For the text-containing cell, return its midpoint in (x, y) coordinate format. 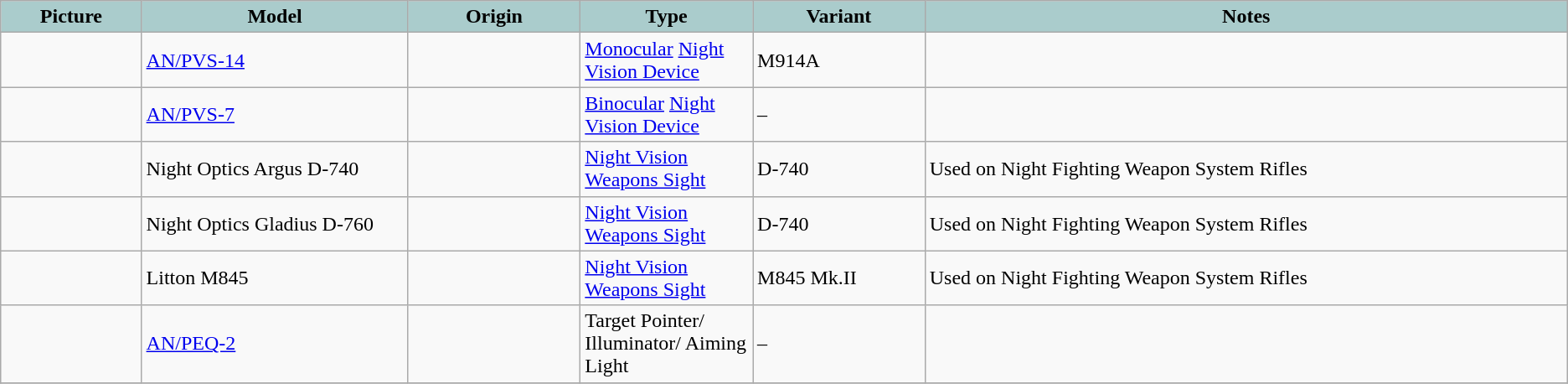
Origin (494, 17)
AN/PEQ-2 (275, 344)
AN/PVS-7 (275, 114)
M914A (839, 60)
Target Pointer/ Illuminator/ Aiming Light (667, 344)
Type (667, 17)
Binocular Night Vision Device (667, 114)
Picture (71, 17)
Night Optics Gladius D-760 (275, 223)
Variant (839, 17)
Litton M845 (275, 278)
Model (275, 17)
Night Optics Argus D-740 (275, 169)
AN/PVS-14 (275, 60)
Notes (1246, 17)
Monocular Night Vision Device (667, 60)
M845 Mk.II (839, 278)
